Search for the cell housing the specified text and yield its [x, y] center coordinate. 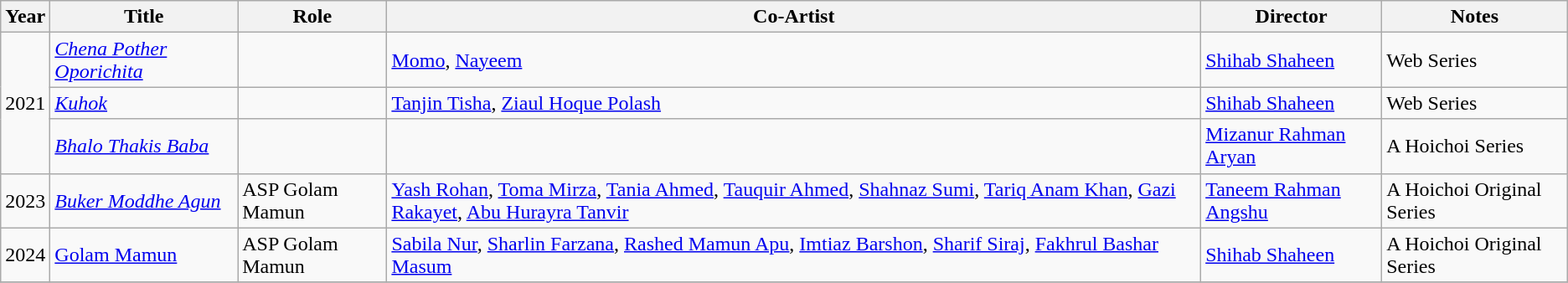
Taneem Rahman Angshu [1292, 201]
Golam Mamun [144, 255]
2024 [25, 255]
Kuhok [144, 103]
Director [1292, 17]
Year [25, 17]
Role [312, 17]
Tanjin Tisha, Ziaul Hoque Polash [794, 103]
Yash Rohan, Toma Mirza, Tania Ahmed, Tauquir Ahmed, Shahnaz Sumi, Tariq Anam Khan, Gazi Rakayet, Abu Hurayra Tanvir [794, 201]
Momo, Nayeem [794, 60]
2021 [25, 103]
Co-Artist [794, 17]
2023 [25, 201]
Buker Moddhe Agun [144, 201]
Mizanur Rahman Aryan [1292, 146]
A Hoichoi Series [1475, 146]
Sabila Nur, Sharlin Farzana, Rashed Mamun Apu, Imtiaz Barshon, Sharif Siraj, Fakhrul Bashar Masum [794, 255]
Chena Pother Oporichita [144, 60]
Title [144, 17]
Bhalo Thakis Baba [144, 146]
Notes [1475, 17]
